Locate the cell with the specified text and output its (X, Y) center coordinate. 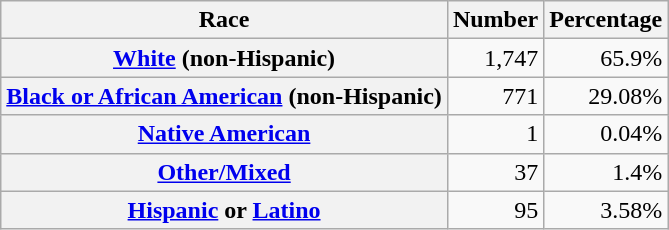
White (non-Hispanic) (224, 58)
771 (495, 96)
Percentage (606, 20)
Other/Mixed (224, 172)
0.04% (606, 134)
Native American (224, 134)
1 (495, 134)
37 (495, 172)
65.9% (606, 58)
Hispanic or Latino (224, 210)
Black or African American (non-Hispanic) (224, 96)
1,747 (495, 58)
Race (224, 20)
95 (495, 210)
Number (495, 20)
1.4% (606, 172)
29.08% (606, 96)
3.58% (606, 210)
